For the text-containing cell, return its midpoint in [X, Y] coordinate format. 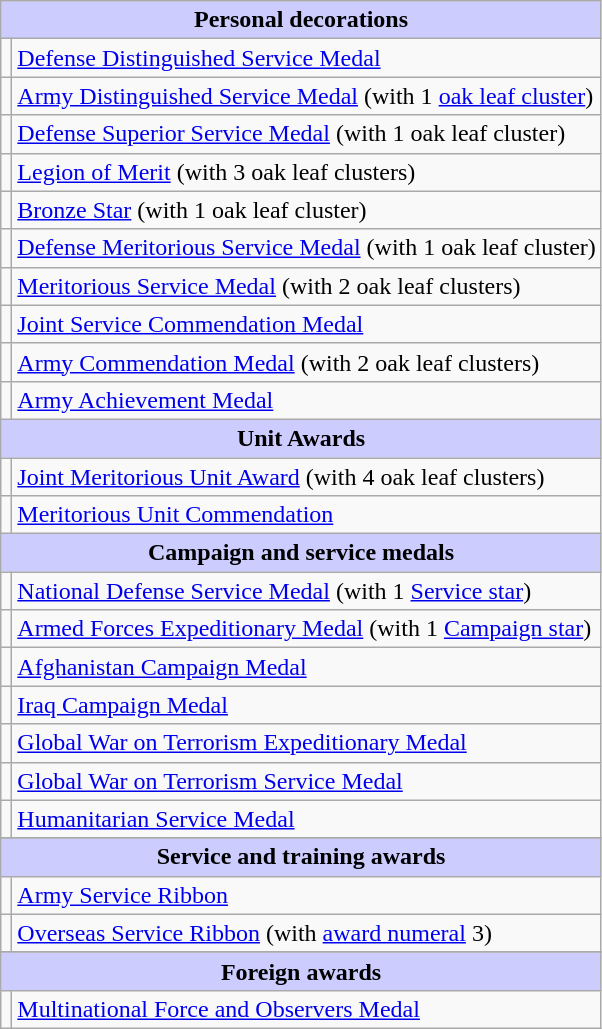
Meritorious Service Medal (with 2 oak leaf clusters) [307, 286]
Global War on Terrorism Expeditionary Medal [307, 743]
Unit Awards [302, 438]
National Defense Service Medal (with 1 Service star) [307, 591]
Joint Meritorious Unit Award (with 4 oak leaf clusters) [307, 477]
Personal decorations [302, 20]
Service and training awards [302, 857]
Defense Superior Service Medal (with 1 oak leaf cluster) [307, 134]
Iraq Campaign Medal [307, 705]
Campaign and service medals [302, 553]
Afghanistan Campaign Medal [307, 667]
Army Achievement Medal [307, 400]
Foreign awards [302, 971]
Defense Meritorious Service Medal (with 1 oak leaf cluster) [307, 248]
Legion of Merit (with 3 oak leaf clusters) [307, 172]
Overseas Service Ribbon (with award numeral 3) [307, 933]
Bronze Star (with 1 oak leaf cluster) [307, 210]
Joint Service Commendation Medal [307, 324]
Meritorious Unit Commendation [307, 515]
Global War on Terrorism Service Medal [307, 781]
Defense Distinguished Service Medal [307, 58]
Multinational Force and Observers Medal [307, 1009]
Armed Forces Expeditionary Medal (with 1 Campaign star) [307, 629]
Army Commendation Medal (with 2 oak leaf clusters) [307, 362]
Army Service Ribbon [307, 895]
Army Distinguished Service Medal (with 1 oak leaf cluster) [307, 96]
Humanitarian Service Medal [307, 819]
